Search for the cell housing the specified text and yield its [X, Y] center coordinate. 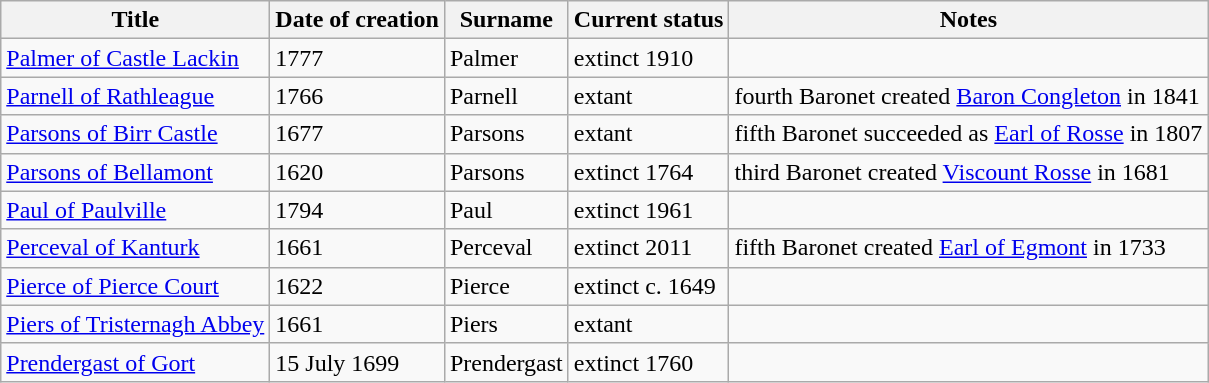
Palmer of Castle Lackin [136, 58]
extinct 1764 [648, 172]
Perceval [506, 248]
Perceval of Kanturk [136, 248]
Title [136, 20]
extinct 1910 [648, 58]
fifth Baronet succeeded as Earl of Rosse in 1807 [968, 134]
15 July 1699 [358, 362]
Parsons of Bellamont [136, 172]
extinct c. 1649 [648, 286]
1677 [358, 134]
Pierce [506, 286]
Parnell [506, 96]
extinct 1961 [648, 210]
extinct 1760 [648, 362]
1777 [358, 58]
extinct 2011 [648, 248]
fifth Baronet created Earl of Egmont in 1733 [968, 248]
Surname [506, 20]
Prendergast of Gort [136, 362]
Piers of Tristernagh Abbey [136, 324]
Paul [506, 210]
Pierce of Pierce Court [136, 286]
Parsons of Birr Castle [136, 134]
Prendergast [506, 362]
Current status [648, 20]
Date of creation [358, 20]
Piers [506, 324]
1766 [358, 96]
Palmer [506, 58]
Paul of Paulville [136, 210]
fourth Baronet created Baron Congleton in 1841 [968, 96]
Parnell of Rathleague [136, 96]
Notes [968, 20]
third Baronet created Viscount Rosse in 1681 [968, 172]
1622 [358, 286]
1794 [358, 210]
1620 [358, 172]
